Extract the (x, y) coordinate from the center of the cell holding the provided text.  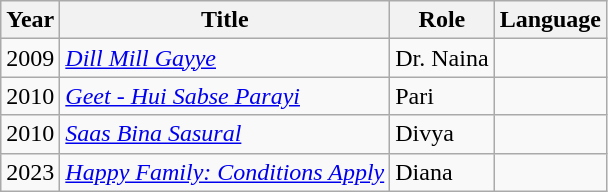
Happy Family: Conditions Apply (225, 172)
Language (550, 20)
2023 (30, 172)
Diana (442, 172)
Dill Mill Gayye (225, 58)
Saas Bina Sasural (225, 134)
Title (225, 20)
Geet - Hui Sabse Parayi (225, 96)
Divya (442, 134)
Year (30, 20)
Pari (442, 96)
Dr. Naina (442, 58)
Role (442, 20)
2009 (30, 58)
